For the text-containing cell, return its midpoint in [X, Y] coordinate format. 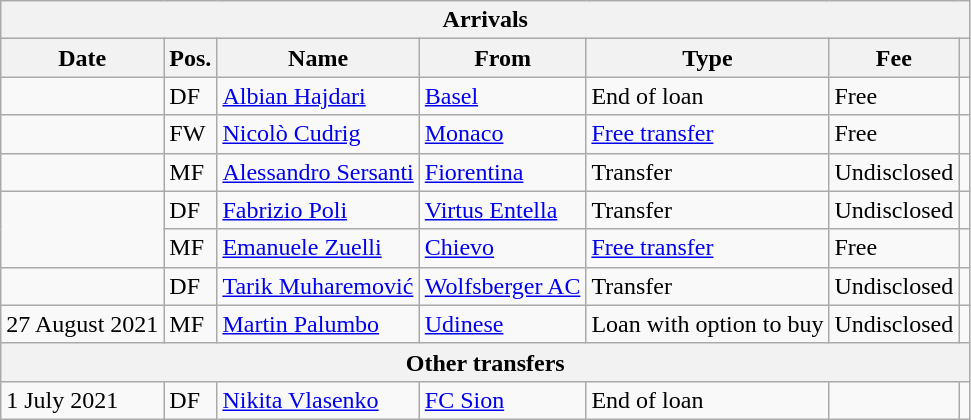
FW [190, 134]
1 July 2021 [82, 400]
Loan with option to buy [708, 324]
Albian Hajdari [318, 96]
Pos. [190, 58]
Fabrizio Poli [318, 210]
Udinese [502, 324]
Emanuele Zuelli [318, 248]
Wolfsberger AC [502, 286]
FC Sion [502, 400]
From [502, 58]
Name [318, 58]
Virtus Entella [502, 210]
Basel [502, 96]
Nicolò Cudrig [318, 134]
Fee [894, 58]
Alessandro Sersanti [318, 172]
Monaco [502, 134]
27 August 2021 [82, 324]
Date [82, 58]
Other transfers [486, 362]
Chievo [502, 248]
Nikita Vlasenko [318, 400]
Fiorentina [502, 172]
Arrivals [486, 20]
Martin Palumbo [318, 324]
Type [708, 58]
Tarik Muharemović [318, 286]
